Capture the cell that displays the provided text and extract its (x, y) central coordinate. 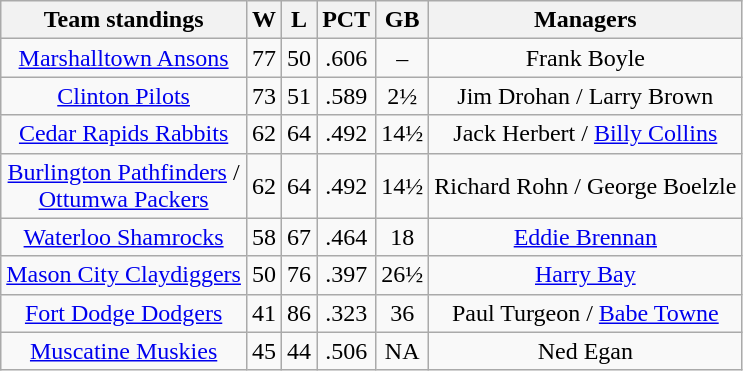
73 (264, 96)
.323 (346, 313)
Frank Boyle (586, 58)
Waterloo Shamrocks (124, 237)
2½ (402, 96)
44 (300, 351)
67 (300, 237)
Jim Drohan / Larry Brown (586, 96)
Clinton Pilots (124, 96)
45 (264, 351)
– (402, 58)
Richard Rohn / George Boelzle (586, 186)
.606 (346, 58)
Ned Egan (586, 351)
Harry Bay (586, 275)
Muscatine Muskies (124, 351)
Jack Herbert / Billy Collins (586, 134)
W (264, 20)
Burlington Pathfinders / Ottumwa Packers (124, 186)
86 (300, 313)
.464 (346, 237)
51 (300, 96)
58 (264, 237)
.397 (346, 275)
.506 (346, 351)
Eddie Brennan (586, 237)
Fort Dodge Dodgers (124, 313)
76 (300, 275)
GB (402, 20)
Paul Turgeon / Babe Towne (586, 313)
Mason City Claydiggers (124, 275)
18 (402, 237)
26½ (402, 275)
Team standings (124, 20)
PCT (346, 20)
36 (402, 313)
41 (264, 313)
Managers (586, 20)
L (300, 20)
NA (402, 351)
Marshalltown Ansons (124, 58)
Cedar Rapids Rabbits (124, 134)
77 (264, 58)
.589 (346, 96)
